Scan for the cell matching the given text and deliver its [X, Y] coordinate at center. 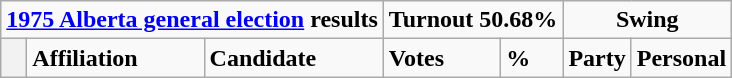
Turnout 50.68% [473, 20]
Affiliation [116, 58]
Swing [648, 20]
1975 Alberta general election results [192, 20]
% [532, 58]
Candidate [294, 58]
Votes [442, 58]
Party [597, 58]
Personal [681, 58]
